Return [X, Y] of the center of cell containing provided text 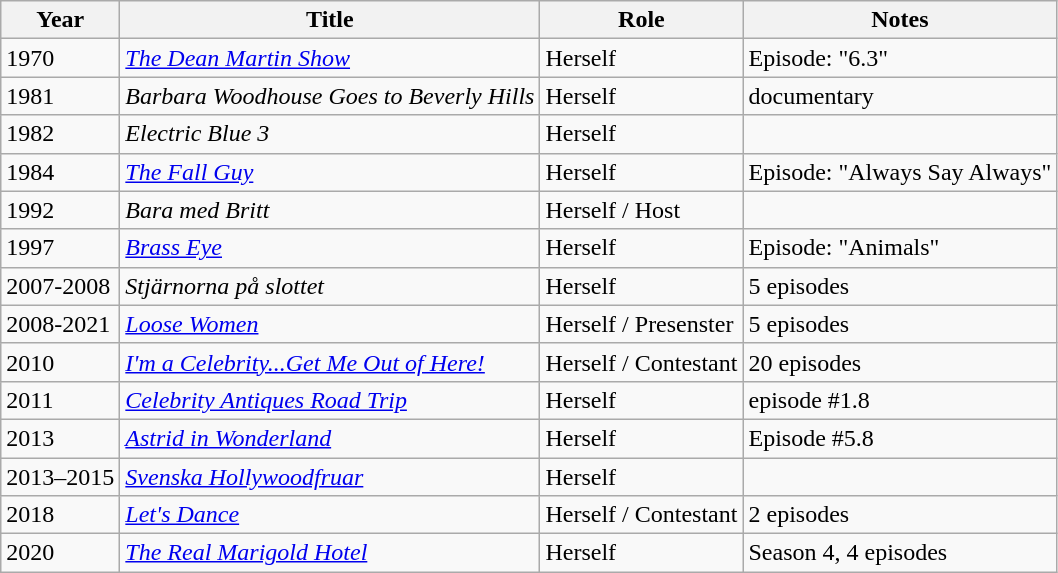
Episode: "Animals" [900, 248]
Astrid in Wonderland [330, 438]
2010 [60, 362]
Herself / Presenster [642, 324]
Notes [900, 20]
1970 [60, 58]
2007-2008 [60, 286]
Let's Dance [330, 515]
Bara med Britt [330, 210]
Season 4, 4 episodes [900, 553]
Stjärnorna på slottet [330, 286]
Episode: "Always Say Always" [900, 172]
Year [60, 20]
Herself / Host [642, 210]
Loose Women [330, 324]
2 episodes [900, 515]
Episode: "6.3" [900, 58]
documentary [900, 96]
Brass Eye [330, 248]
The Dean Martin Show [330, 58]
Episode #5.8 [900, 438]
Electric Blue 3 [330, 134]
2008-2021 [60, 324]
1981 [60, 96]
2020 [60, 553]
Title [330, 20]
episode #1.8 [900, 400]
2011 [60, 400]
1997 [60, 248]
2013 [60, 438]
20 episodes [900, 362]
1982 [60, 134]
Celebrity Antiques Road Trip [330, 400]
I'm a Celebrity...Get Me Out of Here! [330, 362]
2018 [60, 515]
The Real Marigold Hotel [330, 553]
1984 [60, 172]
Role [642, 20]
Barbara Woodhouse Goes to Beverly Hills [330, 96]
The Fall Guy [330, 172]
1992 [60, 210]
2013–2015 [60, 477]
Svenska Hollywoodfruar [330, 477]
